Return (x, y) of the center of cell containing provided text 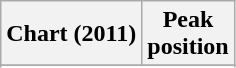
Peakposition (188, 34)
Chart (2011) (72, 34)
